Capture the cell that displays the provided text and extract its (x, y) central coordinate. 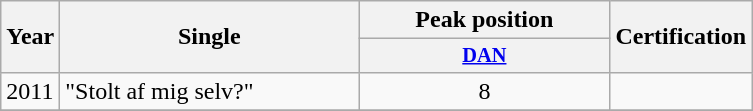
2011 (30, 91)
Year (30, 37)
Single (210, 37)
Peak position (484, 20)
DAN (484, 56)
8 (484, 91)
Certification (681, 37)
"Stolt af mig selv?" (210, 91)
